Return the (X, Y) coordinate for the center point of the cell that contains the specified text.  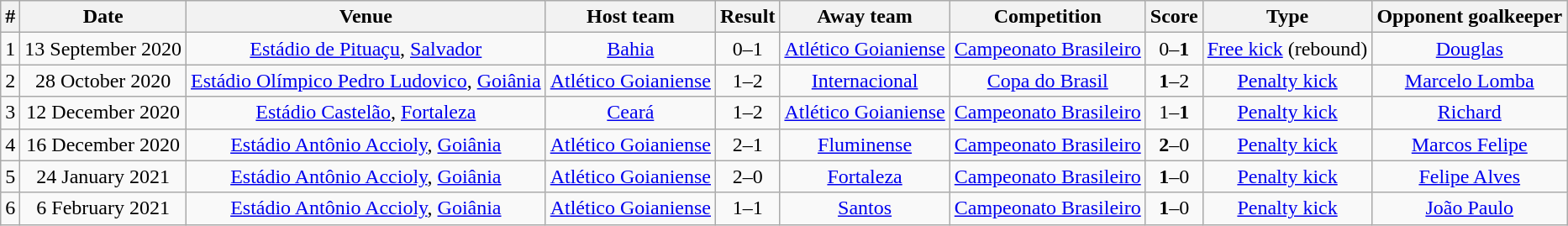
João Paulo (1470, 208)
Bahia (630, 49)
Host team (630, 17)
2–1 (748, 145)
Douglas (1470, 49)
5 (10, 176)
2 (10, 81)
Result (748, 17)
Estádio Castelão, Fortaleza (366, 113)
24 January 2021 (103, 176)
Marcelo Lomba (1470, 81)
Ceará (630, 113)
4 (10, 145)
Away team (865, 17)
Date (103, 17)
6 February 2021 (103, 208)
12 December 2020 (103, 113)
Venue (366, 17)
Score (1174, 17)
Estádio de Pituaçu, Salvador (366, 49)
Internacional (865, 81)
# (10, 17)
Copa do Brasil (1047, 81)
Fortaleza (865, 176)
28 October 2020 (103, 81)
13 September 2020 (103, 49)
3 (10, 113)
6 (10, 208)
1 (10, 49)
Felipe Alves (1470, 176)
Fluminense (865, 145)
16 December 2020 (103, 145)
Free kick (rebound) (1287, 49)
Opponent goalkeeper (1470, 17)
Type (1287, 17)
Santos (865, 208)
Competition (1047, 17)
Richard (1470, 113)
Estádio Olímpico Pedro Ludovico, Goiânia (366, 81)
Marcos Felipe (1470, 145)
